Provide the [x, y] coordinate of the cell's center where the given text is located.  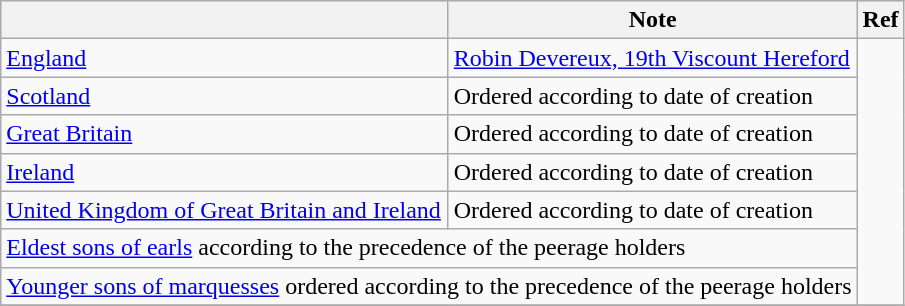
Younger sons of marquesses ordered according to the precedence of the peerage holders [429, 286]
Robin Devereux, 19th Viscount Hereford [652, 58]
United Kingdom of Great Britain and Ireland [224, 210]
Ref [880, 20]
Scotland [224, 96]
England [224, 58]
Note [652, 20]
Eldest sons of earls according to the precedence of the peerage holders [429, 248]
Great Britain [224, 134]
Ireland [224, 172]
